Search for the cell housing the specified text and yield its (X, Y) center coordinate. 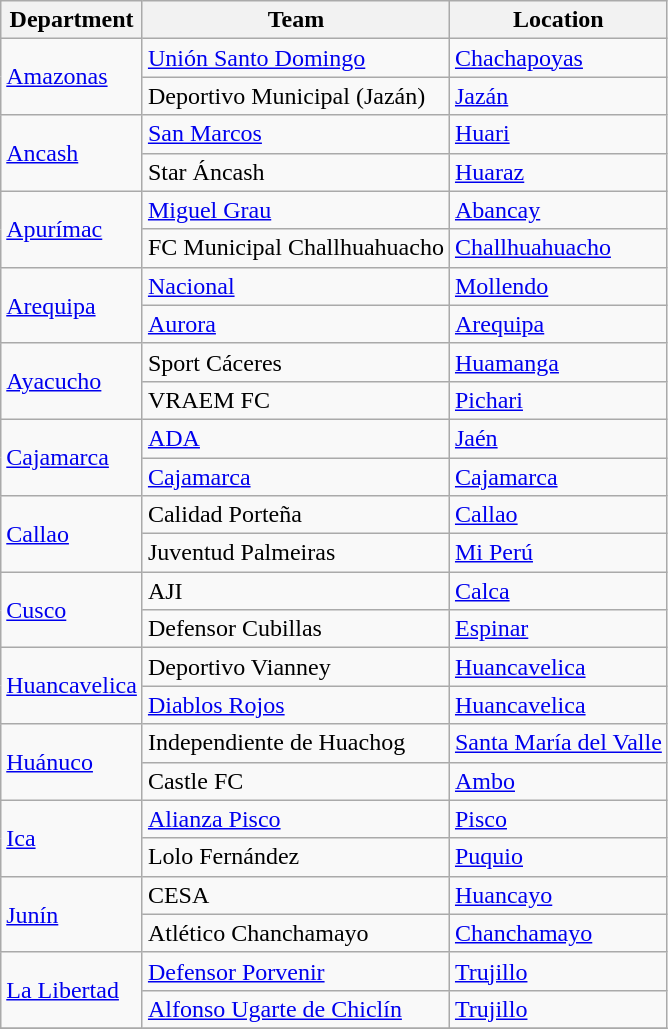
Apurímac (72, 229)
Aurora (296, 324)
Cusco (72, 610)
Juventud Palmeiras (296, 553)
Huancayo (558, 895)
Ancash (72, 153)
Unión Santo Domingo (296, 58)
San Marcos (296, 134)
Sport Cáceres (296, 362)
Calidad Porteña (296, 515)
Chanchamayo (558, 933)
Calca (558, 591)
Alfonso Ugarte de Chiclín (296, 1009)
Department (72, 20)
Ica (72, 838)
Huaraz (558, 172)
La Libertad (72, 990)
Deportivo Vianney (296, 667)
AJI (296, 591)
Jazán (558, 96)
Junín (72, 914)
Alianza Pisco (296, 819)
Star Áncash (296, 172)
Huamanga (558, 362)
Defensor Porvenir (296, 971)
Ambo (558, 781)
Lolo Fernández (296, 857)
Puquio (558, 857)
Pichari (558, 400)
Nacional (296, 286)
Deportivo Municipal (Jazán) (296, 96)
CESA (296, 895)
Location (558, 20)
Mi Perú (558, 553)
Pisco (558, 819)
Team (296, 20)
Mollendo (558, 286)
Atlético Chanchamayo (296, 933)
Ayacucho (72, 381)
Chachapoyas (558, 58)
Huánuco (72, 762)
VRAEM FC (296, 400)
Defensor Cubillas (296, 629)
Castle FC (296, 781)
Diablos Rojos (296, 705)
Challhuahuacho (558, 248)
Espinar (558, 629)
Miguel Grau (296, 210)
Independiente de Huachog (296, 743)
Abancay (558, 210)
ADA (296, 438)
Amazonas (72, 77)
Jaén (558, 438)
Huari (558, 134)
Santa María del Valle (558, 743)
FC Municipal Challhuahuacho (296, 248)
